Determine the (X, Y) coordinate at the center of the cell enclosing the given text.  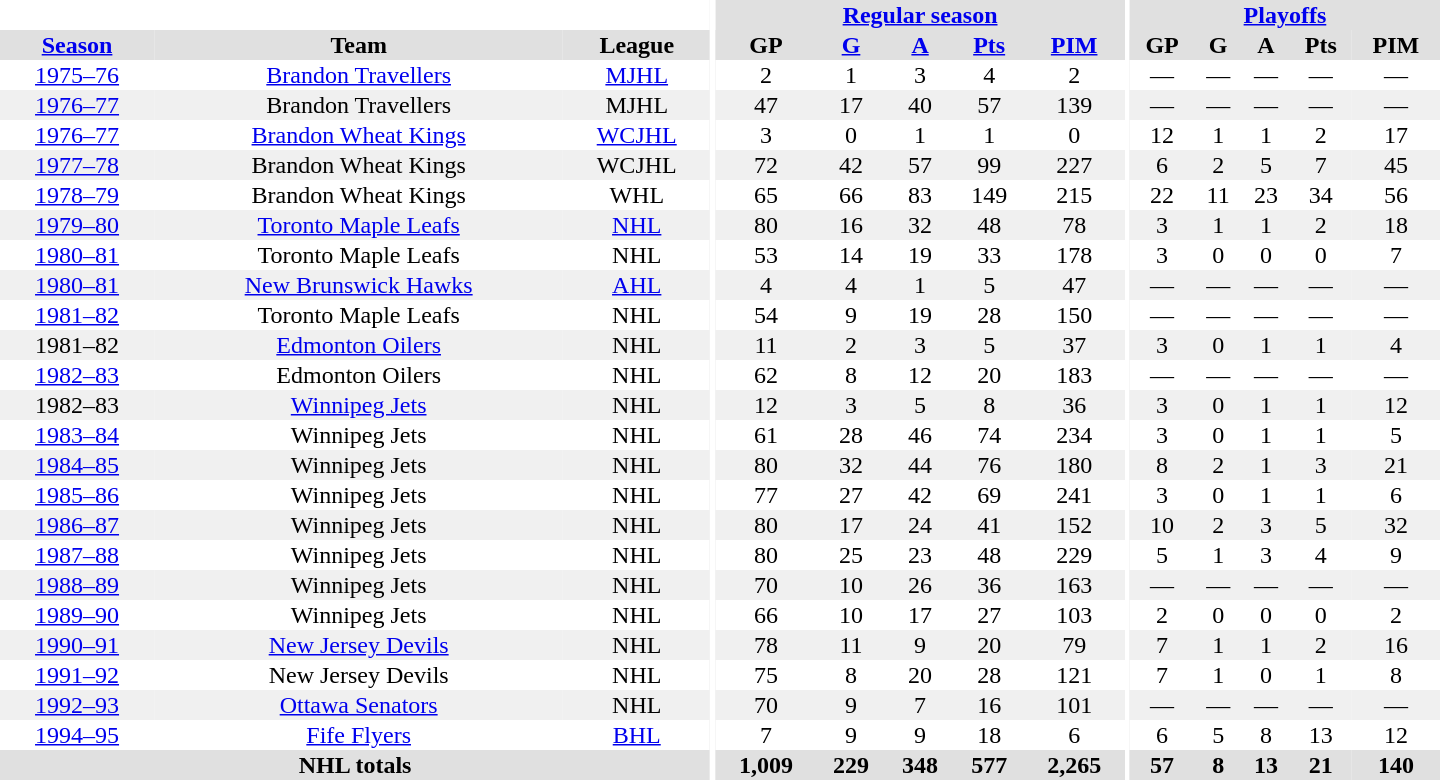
14 (850, 255)
54 (766, 315)
1983–84 (77, 435)
26 (920, 585)
348 (920, 765)
40 (920, 105)
1978–79 (77, 195)
152 (1074, 525)
Team (358, 45)
56 (1396, 195)
227 (1074, 165)
1990–91 (77, 645)
150 (1074, 315)
163 (1074, 585)
178 (1074, 255)
45 (1396, 165)
33 (990, 255)
Regular season (920, 15)
139 (1074, 105)
183 (1074, 375)
83 (920, 195)
1992–93 (77, 705)
24 (920, 525)
74 (990, 435)
99 (990, 165)
1987–88 (77, 555)
577 (990, 765)
Fife Flyers (358, 735)
46 (920, 435)
34 (1321, 195)
215 (1074, 195)
1986–87 (77, 525)
New Brunswick Hawks (358, 285)
NHL totals (355, 765)
1984–85 (77, 465)
WHL (636, 195)
79 (1074, 645)
65 (766, 195)
Ottawa Senators (358, 705)
77 (766, 495)
2,265 (1074, 765)
1991–92 (77, 675)
41 (990, 525)
149 (990, 195)
Season (77, 45)
103 (1074, 615)
75 (766, 675)
53 (766, 255)
180 (1074, 465)
76 (990, 465)
1977–78 (77, 165)
1975–76 (77, 75)
1985–86 (77, 495)
140 (1396, 765)
72 (766, 165)
37 (1074, 345)
61 (766, 435)
62 (766, 375)
22 (1162, 195)
25 (850, 555)
1989–90 (77, 615)
AHL (636, 285)
Playoffs (1285, 15)
101 (1074, 705)
121 (1074, 675)
241 (1074, 495)
234 (1074, 435)
69 (990, 495)
1988–89 (77, 585)
44 (920, 465)
League (636, 45)
BHL (636, 735)
1,009 (766, 765)
1994–95 (77, 735)
1979–80 (77, 225)
